Extract the (x, y) coordinate from the center of the cell holding the provided text.  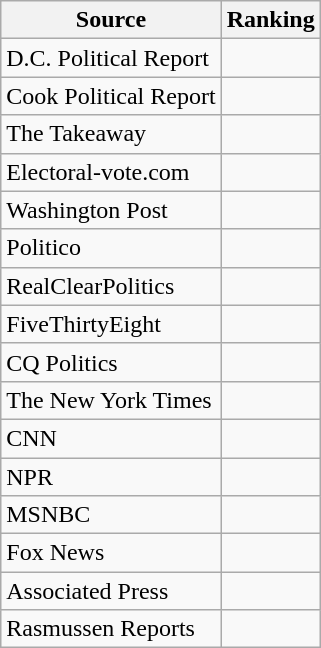
Politico (111, 248)
CNN (111, 438)
Ranking (270, 20)
MSNBC (111, 515)
Rasmussen Reports (111, 629)
Cook Political Report (111, 96)
Fox News (111, 553)
RealClearPolitics (111, 286)
Associated Press (111, 591)
Source (111, 20)
The New York Times (111, 400)
FiveThirtyEight (111, 324)
D.C. Political Report (111, 58)
Washington Post (111, 210)
CQ Politics (111, 362)
The Takeaway (111, 134)
Electoral-vote.com (111, 172)
NPR (111, 477)
